Return the [x, y] coordinate for the center point of the cell that contains the specified text.  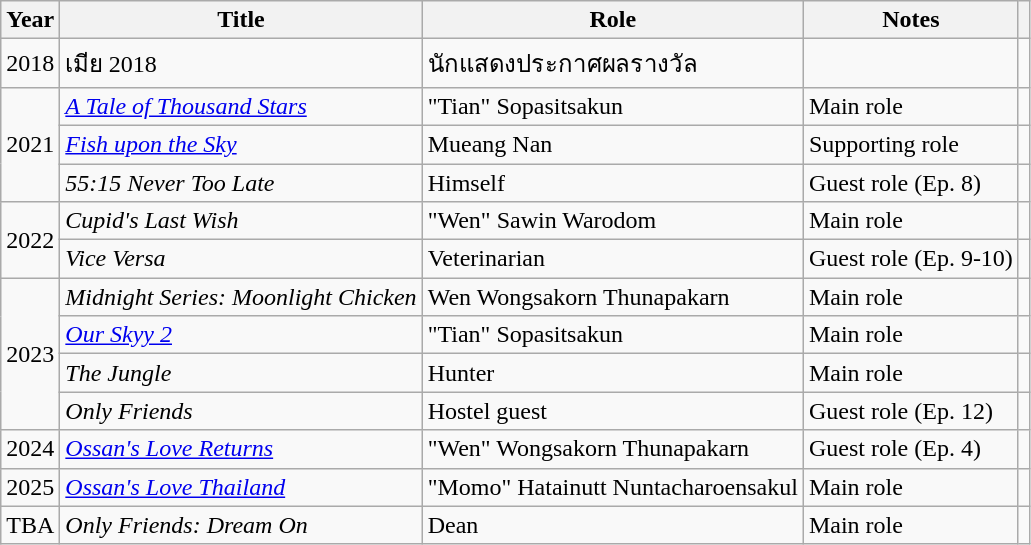
Mueang Nan [612, 144]
Guest role (Ep. 8) [910, 183]
Midnight Series: Moonlight Chicken [241, 297]
Only Friends [241, 411]
2018 [30, 64]
Ossan's Love Returns [241, 449]
2023 [30, 354]
Hostel guest [612, 411]
2024 [30, 449]
The Jungle [241, 373]
นักแสดงประกาศผลรางวัล [612, 64]
Title [241, 20]
Guest role (Ep. 9-10) [910, 259]
Role [612, 20]
Year [30, 20]
Himself [612, 183]
A Tale of Thousand Stars [241, 106]
2025 [30, 487]
2022 [30, 240]
"Momo" Hatainutt Nuntacharoensakul [612, 487]
Supporting role [910, 144]
Our Skyy 2 [241, 335]
"Wen" Sawin Warodom [612, 221]
Ossan's Love Thailand [241, 487]
Guest role (Ep. 4) [910, 449]
"Wen" Wongsakorn Thunapakarn [612, 449]
TBA [30, 525]
Dean [612, 525]
Fish upon the Sky [241, 144]
2021 [30, 144]
Only Friends: Dream On [241, 525]
เมีย 2018 [241, 64]
Veterinarian [612, 259]
Cupid's Last Wish [241, 221]
Notes [910, 20]
Guest role (Ep. 12) [910, 411]
55:15 Never Too Late [241, 183]
Hunter [612, 373]
Wen Wongsakorn Thunapakarn [612, 297]
Vice Versa [241, 259]
